Determine the [x, y] coordinate at the center of the cell enclosing the given text.  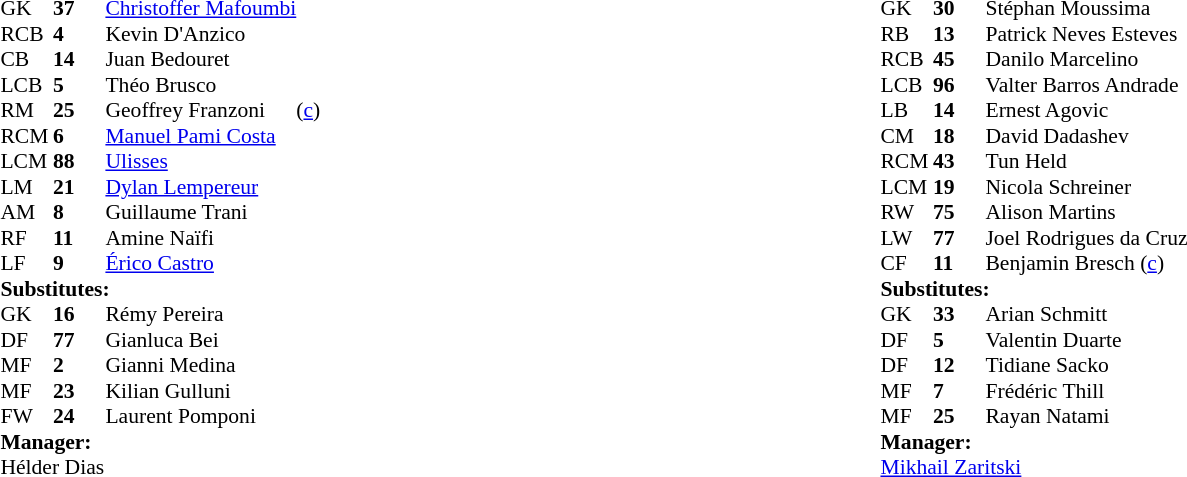
RF [26, 238]
David Dadashev [1086, 136]
Guillaume Trani [200, 213]
Rémy Pereira [200, 315]
Manuel Pami Costa [200, 136]
7 [959, 391]
Patrick Neves Esteves [1086, 34]
8 [79, 213]
Tidiane Sacko [1086, 365]
21 [79, 187]
Juan Bedouret [200, 59]
9 [79, 263]
RB [906, 34]
Tun Held [1086, 161]
Laurent Pomponi [200, 417]
6 [79, 136]
Benjamin Bresch (c) [1086, 263]
LB [906, 111]
LW [906, 238]
23 [79, 391]
Amine Naïfi [200, 238]
Gianni Medina [200, 365]
Valter Barros Andrade [1086, 85]
LF [26, 263]
Dylan Lempereur [200, 187]
RM [26, 111]
88 [79, 161]
Frédéric Thill [1086, 391]
Nicola Schreiner [1086, 187]
Valentin Duarte [1086, 340]
Gianluca Bei [200, 340]
Geoffrey Franzoni [200, 111]
2 [79, 365]
Danilo Marcelino [1086, 59]
(c) [308, 111]
Ernest Agovic [1086, 111]
Théo Brusco [200, 85]
RW [906, 213]
Kevin D'Anzico [200, 34]
Arian Schmitt [1086, 315]
FW [26, 417]
18 [959, 136]
CF [906, 263]
13 [959, 34]
43 [959, 161]
Joel Rodrigues da Cruz [1086, 238]
45 [959, 59]
33 [959, 315]
19 [959, 187]
12 [959, 365]
96 [959, 85]
16 [79, 315]
Kilian Gulluni [200, 391]
75 [959, 213]
LM [26, 187]
4 [79, 34]
Ulisses [200, 161]
Érico Castro [200, 263]
24 [79, 417]
CB [26, 59]
Rayan Natami [1086, 417]
AM [26, 213]
Alison Martins [1086, 213]
CM [906, 136]
